Identify which cell holds the provided text, then report its [X, Y] central coordinate. 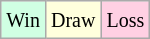
Draw [72, 20]
Win [24, 20]
Loss [126, 20]
